Locate the cell with the specified text and output its [x, y] center coordinate. 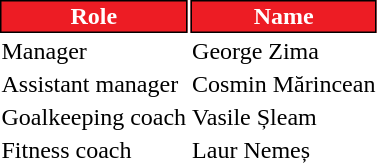
Cosmin Mărincean [284, 84]
Vasile Șleam [284, 117]
Name [284, 16]
Assistant manager [94, 84]
George Zima [284, 51]
Role [94, 16]
Manager [94, 51]
Goalkeeping coach [94, 117]
